Locate the cell with the specified text and output its [X, Y] center coordinate. 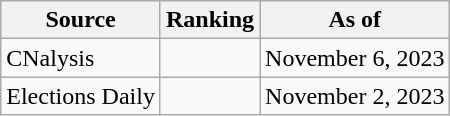
Source [81, 20]
CNalysis [81, 58]
Ranking [210, 20]
As of [355, 20]
Elections Daily [81, 96]
November 2, 2023 [355, 96]
November 6, 2023 [355, 58]
